Pinpoint the cell where the given text exists, returning its (X, Y) midpoint coordinate. 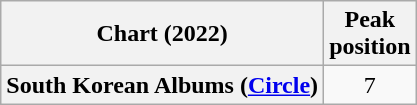
7 (370, 85)
Chart (2022) (162, 34)
Peakposition (370, 34)
South Korean Albums (Circle) (162, 85)
